Find where the given text appears and provide that cell's center as (x, y) coordinate. 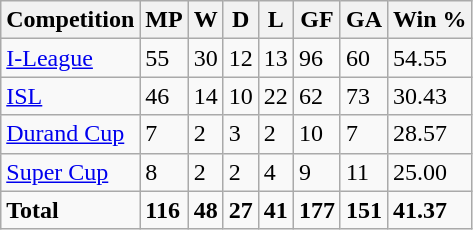
Total (70, 210)
13 (276, 58)
30.43 (430, 96)
22 (276, 96)
Win % (430, 20)
L (276, 20)
60 (364, 58)
27 (240, 210)
55 (164, 58)
Competition (70, 20)
54.55 (430, 58)
46 (164, 96)
W (206, 20)
28.57 (430, 134)
25.00 (430, 172)
MP (164, 20)
41 (276, 210)
GA (364, 20)
62 (316, 96)
48 (206, 210)
41.37 (430, 210)
11 (364, 172)
30 (206, 58)
Super Cup (70, 172)
I-League (70, 58)
Durand Cup (70, 134)
14 (206, 96)
151 (364, 210)
8 (164, 172)
116 (164, 210)
ISL (70, 96)
12 (240, 58)
4 (276, 172)
3 (240, 134)
96 (316, 58)
GF (316, 20)
9 (316, 172)
177 (316, 210)
D (240, 20)
73 (364, 96)
